Extract the (X, Y) coordinate from the center of the cell holding the provided text.  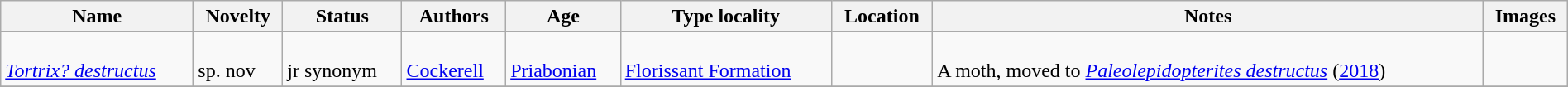
Location (882, 17)
Name (98, 17)
Priabonian (564, 60)
A moth, moved to Paleolepidopterites destructus (2018) (1208, 60)
jr synonym (342, 60)
Images (1526, 17)
Florissant Formation (726, 60)
Cockerell (454, 60)
Type locality (726, 17)
Age (564, 17)
Authors (454, 17)
Status (342, 17)
sp. nov (238, 60)
Notes (1208, 17)
Tortrix? destructus (98, 60)
Novelty (238, 17)
